From the cell containing the given text, extract its center point as (X, Y) coordinate. 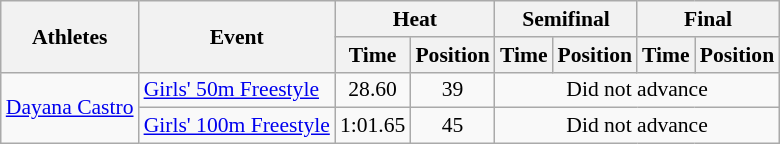
Girls' 50m Freestyle (237, 90)
Girls' 100m Freestyle (237, 126)
Final (708, 19)
39 (452, 90)
Event (237, 36)
28.60 (372, 90)
45 (452, 126)
1:01.65 (372, 126)
Semifinal (566, 19)
Heat (415, 19)
Dayana Castro (70, 108)
Athletes (70, 36)
